Find where the given text appears and provide that cell's center as [x, y] coordinate. 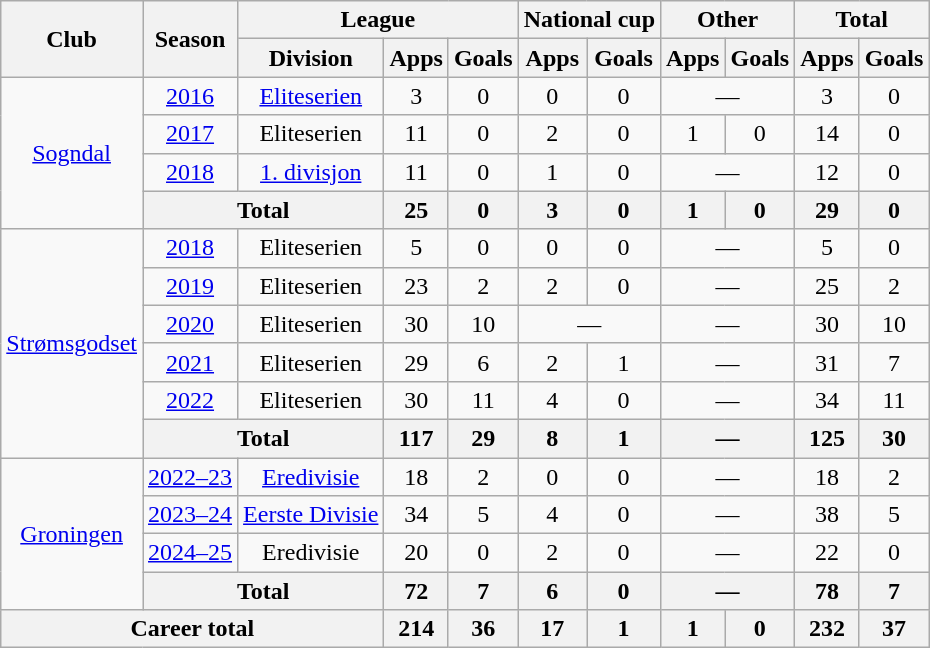
2021 [190, 362]
Club [72, 39]
2016 [190, 96]
Season [190, 39]
1. divisjon [311, 172]
2022 [190, 400]
232 [827, 629]
12 [827, 172]
17 [552, 629]
117 [416, 438]
League [378, 20]
2017 [190, 134]
Other [728, 20]
22 [827, 553]
2019 [190, 286]
Strømsgodset [72, 343]
Groningen [72, 534]
Sogndal [72, 153]
National cup [589, 20]
2022–23 [190, 477]
2023–24 [190, 515]
72 [416, 591]
Career total [192, 629]
38 [827, 515]
14 [827, 134]
78 [827, 591]
37 [894, 629]
36 [483, 629]
23 [416, 286]
125 [827, 438]
8 [552, 438]
Eerste Divisie [311, 515]
2020 [190, 324]
20 [416, 553]
214 [416, 629]
Division [311, 58]
2024–25 [190, 553]
31 [827, 362]
